Return (x, y) of the center of cell containing provided text 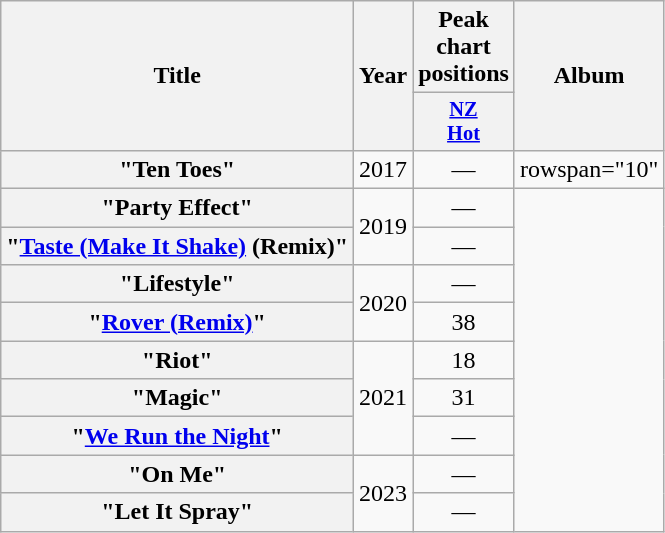
38 (464, 322)
2023 (384, 493)
Peak chart positions (464, 47)
2021 (384, 398)
"Party Effect" (178, 208)
"Let It Spray" (178, 512)
Title (178, 76)
rowspan="10" (589, 169)
NZHot (464, 122)
"On Me" (178, 474)
2019 (384, 227)
18 (464, 360)
31 (464, 398)
"Riot" (178, 360)
"Lifestyle" (178, 284)
2017 (384, 169)
Year (384, 76)
"Ten Toes" (178, 169)
"We Run the Night" (178, 436)
"Rover (Remix)" (178, 322)
"Taste (Make It Shake) (Remix)" (178, 246)
Album (589, 76)
2020 (384, 303)
"Magic" (178, 398)
